Output the [x, y] coordinate of the center of the cell containing the given text.  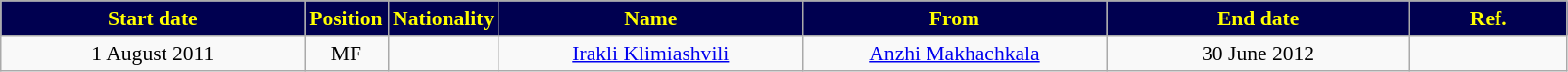
Position [347, 18]
Irakli Klimiashvili [650, 54]
Anzhi Makhachkala [954, 54]
Start date [153, 18]
MF [347, 54]
End date [1259, 18]
Ref. [1489, 18]
30 June 2012 [1259, 54]
1 August 2011 [153, 54]
From [954, 18]
Nationality [443, 18]
Name [650, 18]
